Return the (X, Y) coordinate for the center point of the cell that contains the specified text.  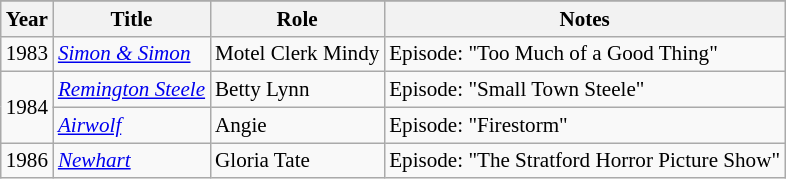
Gloria Tate (297, 160)
Airwolf (132, 124)
Angie (297, 124)
Episode: "Firestorm" (584, 124)
Simon & Simon (132, 54)
Title (132, 18)
Notes (584, 18)
Newhart (132, 160)
1984 (27, 108)
Year (27, 18)
Role (297, 18)
1986 (27, 160)
Episode: "Too Much of a Good Thing" (584, 54)
Betty Lynn (297, 90)
1983 (27, 54)
Episode: "The Stratford Horror Picture Show" (584, 160)
Remington Steele (132, 90)
Motel Clerk Mindy (297, 54)
Episode: "Small Town Steele" (584, 90)
